Extract the [x, y] coordinate from the center of the cell holding the provided text.  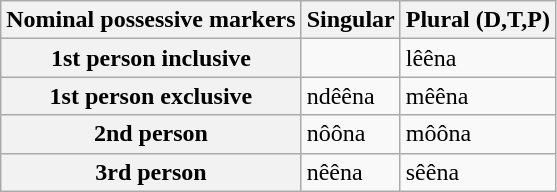
nôôna [350, 134]
Singular [350, 20]
Nominal possessive markers [151, 20]
mêêna [478, 96]
ndêêna [350, 96]
sêêna [478, 172]
Plural (D,T,P) [478, 20]
1st person exclusive [151, 96]
nêêna [350, 172]
1st person inclusive [151, 58]
lêêna [478, 58]
3rd person [151, 172]
môôna [478, 134]
2nd person [151, 134]
